Return (x, y) of the center of cell containing provided text 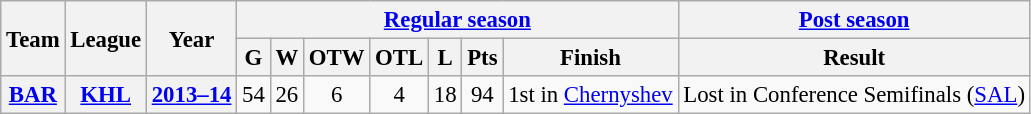
94 (482, 95)
1st in Chernyshev (590, 95)
2013–14 (191, 95)
4 (400, 95)
26 (286, 95)
BAR (33, 95)
6 (336, 95)
League (106, 38)
Post season (854, 20)
Regular season (458, 20)
OTL (400, 58)
Finish (590, 58)
18 (446, 95)
Result (854, 58)
54 (254, 95)
OTW (336, 58)
Lost in Conference Semifinals (SAL) (854, 95)
Team (33, 38)
G (254, 58)
W (286, 58)
L (446, 58)
Pts (482, 58)
KHL (106, 95)
Year (191, 38)
